Return the [X, Y] coordinate for the center point of the cell that contains the specified text.  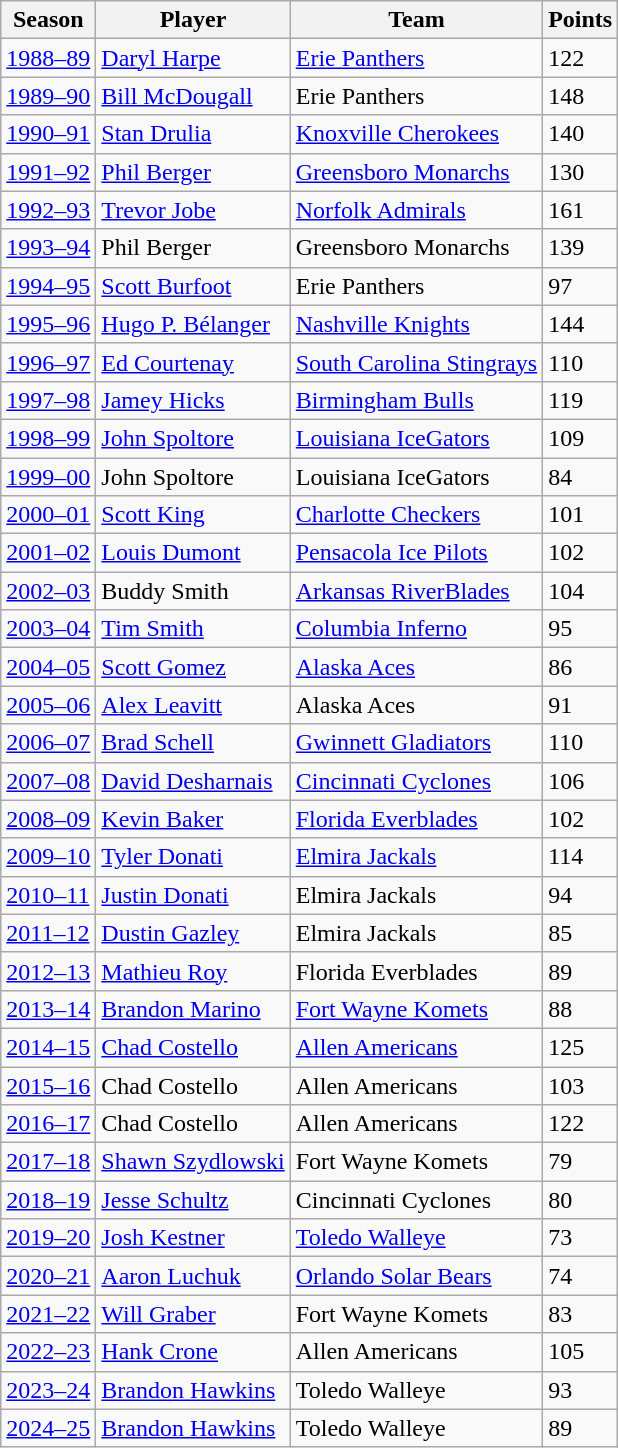
91 [580, 705]
73 [580, 1238]
2007–08 [48, 781]
1999–00 [48, 477]
1992–93 [48, 210]
Charlotte Checkers [416, 515]
2015–16 [48, 1085]
2004–05 [48, 667]
79 [580, 1162]
1990–91 [48, 134]
Birmingham Bulls [416, 400]
74 [580, 1276]
Josh Kestner [193, 1238]
Louis Dumont [193, 553]
86 [580, 667]
1997–98 [48, 400]
Dustin Gazley [193, 933]
2002–03 [48, 591]
2008–09 [48, 819]
2023–24 [48, 1390]
Tim Smith [193, 629]
1989–90 [48, 96]
97 [580, 286]
2006–07 [48, 743]
93 [580, 1390]
2000–01 [48, 515]
83 [580, 1314]
Nashville Knights [416, 324]
103 [580, 1085]
Ed Courtenay [193, 362]
Jamey Hicks [193, 400]
Scott Burfoot [193, 286]
Scott King [193, 515]
Player [193, 20]
Bill McDougall [193, 96]
109 [580, 438]
Gwinnett Gladiators [416, 743]
Points [580, 20]
Brandon Marino [193, 1009]
2012–13 [48, 971]
106 [580, 781]
Season [48, 20]
2017–18 [48, 1162]
104 [580, 591]
119 [580, 400]
Daryl Harpe [193, 58]
161 [580, 210]
Will Graber [193, 1314]
88 [580, 1009]
2009–10 [48, 857]
Aaron Luchuk [193, 1276]
95 [580, 629]
2011–12 [48, 933]
Scott Gomez [193, 667]
1991–92 [48, 172]
Alex Leavitt [193, 705]
125 [580, 1047]
Justin Donati [193, 895]
2019–20 [48, 1238]
Trevor Jobe [193, 210]
Columbia Inferno [416, 629]
1996–97 [48, 362]
Mathieu Roy [193, 971]
84 [580, 477]
2022–23 [48, 1352]
Stan Drulia [193, 134]
2010–11 [48, 895]
105 [580, 1352]
Knoxville Cherokees [416, 134]
1995–96 [48, 324]
Brad Schell [193, 743]
85 [580, 933]
2018–19 [48, 1200]
101 [580, 515]
Jesse Schultz [193, 1200]
80 [580, 1200]
Hugo P. Bélanger [193, 324]
Buddy Smith [193, 591]
139 [580, 248]
2014–15 [48, 1047]
148 [580, 96]
144 [580, 324]
1998–99 [48, 438]
2016–17 [48, 1124]
2021–22 [48, 1314]
Kevin Baker [193, 819]
94 [580, 895]
2020–21 [48, 1276]
2013–14 [48, 1009]
114 [580, 857]
Tyler Donati [193, 857]
1994–95 [48, 286]
2024–25 [48, 1428]
Team [416, 20]
1988–89 [48, 58]
South Carolina Stingrays [416, 362]
David Desharnais [193, 781]
Pensacola Ice Pilots [416, 553]
2003–04 [48, 629]
1993–94 [48, 248]
Arkansas RiverBlades [416, 591]
130 [580, 172]
2005–06 [48, 705]
Shawn Szydlowski [193, 1162]
140 [580, 134]
Hank Crone [193, 1352]
Orlando Solar Bears [416, 1276]
Norfolk Admirals [416, 210]
2001–02 [48, 553]
